Extract the (x, y) coordinate from the center of the cell holding the provided text.  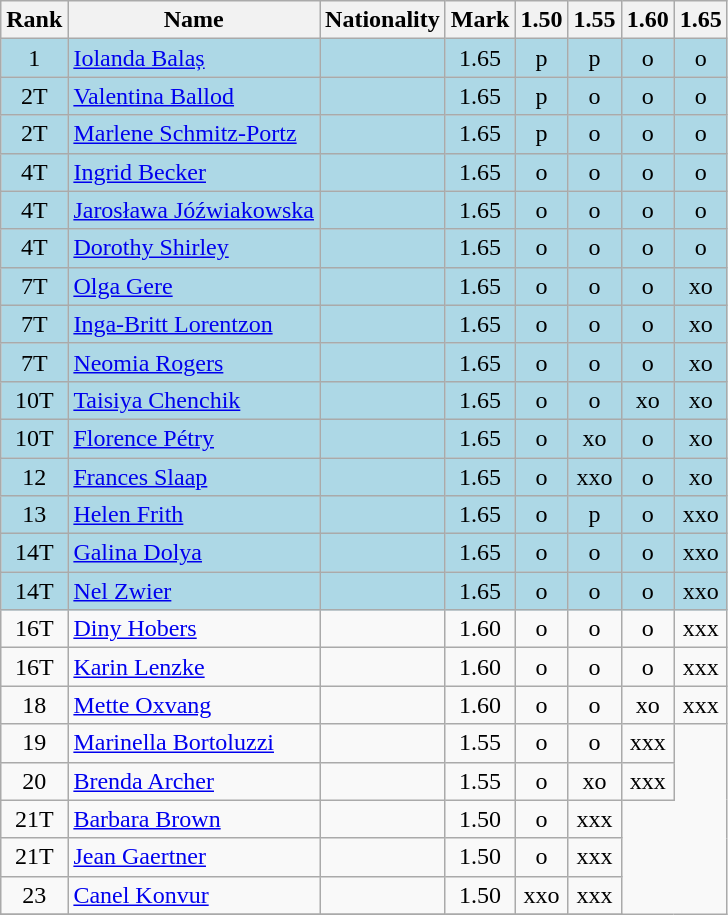
13 (34, 515)
Marinella Bortoluzzi (194, 743)
Barbara Brown (194, 819)
Olga Gere (194, 286)
Jean Gaertner (194, 857)
Valentina Ballod (194, 96)
Marlene Schmitz-Portz (194, 134)
20 (34, 781)
Diny Hobers (194, 629)
Galina Dolya (194, 553)
Name (194, 20)
1 (34, 58)
Jarosława Jóźwiakowska (194, 210)
Nel Zwier (194, 591)
Florence Pétry (194, 438)
Iolanda Balaș (194, 58)
Helen Frith (194, 515)
Dorothy Shirley (194, 248)
12 (34, 477)
Taisiya Chenchik (194, 400)
Canel Konvur (194, 895)
Neomia Rogers (194, 362)
Frances Slaap (194, 477)
18 (34, 705)
Karin Lenzke (194, 667)
Nationality (383, 20)
Brenda Archer (194, 781)
Rank (34, 20)
19 (34, 743)
Inga-Britt Lorentzon (194, 324)
Mette Oxvang (194, 705)
Ingrid Becker (194, 172)
Mark (480, 20)
23 (34, 895)
